Scan for the cell matching the given text and deliver its (x, y) coordinate at center. 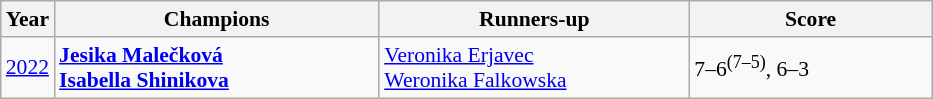
2022 (28, 68)
Champions (216, 19)
Score (810, 19)
Veronika Erjavec Weronika Falkowska (534, 68)
Runners-up (534, 19)
Jesika Malečková Isabella Shinikova (216, 68)
Year (28, 19)
7–6(7–5), 6–3 (810, 68)
